From the cell containing the given text, extract its center point as [X, Y] coordinate. 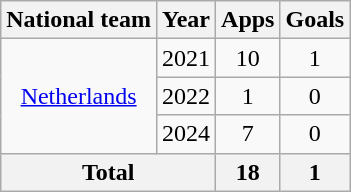
Year [186, 20]
10 [248, 58]
2021 [186, 58]
Netherlands [79, 96]
18 [248, 172]
2024 [186, 134]
7 [248, 134]
Goals [315, 20]
2022 [186, 96]
Total [108, 172]
Apps [248, 20]
National team [79, 20]
